Capture the cell that displays the provided text and extract its (x, y) central coordinate. 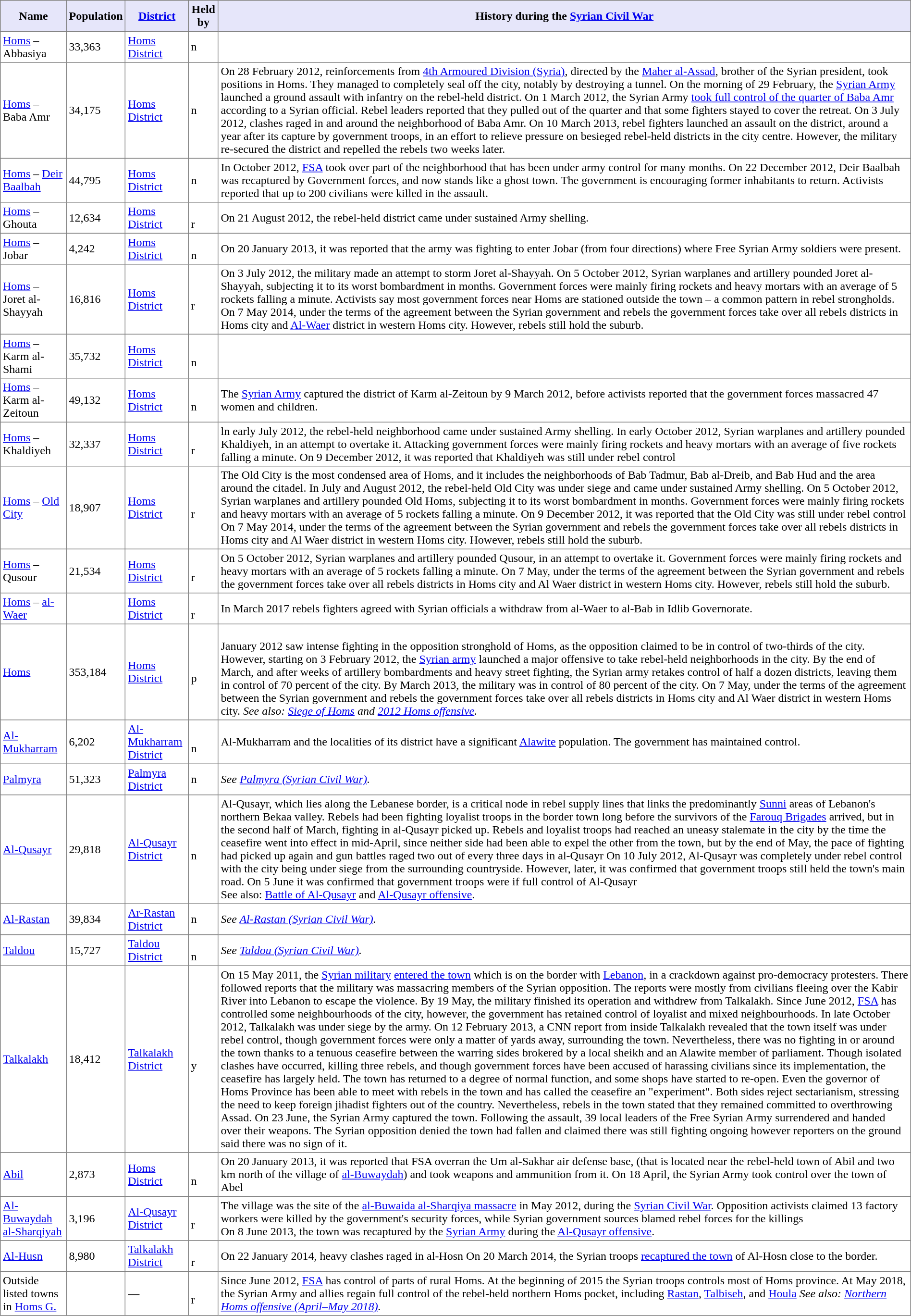
39,834 (96, 919)
32,337 (96, 444)
Al-Mukharram (34, 742)
Homs – Karm al- Shami (34, 356)
Talkalakh (34, 1059)
34,175 (96, 111)
See Al-Rastan (Syrian Civil War). (564, 919)
2,873 (96, 1175)
4,242 (96, 248)
35,732 (96, 356)
18,412 (96, 1059)
18,907 (96, 508)
44,795 (96, 180)
Abil (34, 1175)
On 21 August 2012, the rebel-held district came under sustained Army shelling. (564, 218)
Homs – Ghouta (34, 218)
Taldou District (157, 950)
8,980 (96, 1256)
51,323 (96, 779)
Al-Qusayr (34, 849)
Homs – Khaldiyeh (34, 444)
Al-Rastan (34, 919)
Name (34, 16)
Al-Mukharram District (157, 742)
Held by (203, 16)
In March 2017 rebels fighters agreed with Syrian officials a withdraw from al-Waer to al-Bab in Idlib Governorate. (564, 608)
Population (96, 16)
33,363 (96, 47)
16,816 (96, 299)
On 20 January 2013, it was reported that the army was fighting to enter Jobar (from four directions) where Free Syrian Army soldiers were present. (564, 248)
Homs – Baba Amr (34, 111)
49,132 (96, 400)
21,534 (96, 571)
Taldou (34, 950)
353,184 (96, 672)
12,634 (96, 218)
p (203, 672)
Homs – Jobar (34, 248)
29,818 (96, 849)
Al-Mukharram and the localities of its district have a significant Alawite population. The government has maintained control. (564, 742)
— (157, 1293)
Homs (34, 672)
Homs – Qusour (34, 571)
See Palmyra (Syrian Civil War). (564, 779)
On 22 January 2014, heavy clashes raged in al-Hosn On 20 March 2014, the Syrian troops recaptured the town of Al-Hosn close to the border. (564, 1256)
y (203, 1059)
Homs – Abbasiya (34, 47)
Homs – Old City (34, 508)
Homs – al-Waer (34, 608)
History during the Syrian Civil War (564, 16)
3,196 (96, 1218)
Ar-Rastan District (157, 919)
See Taldou (Syrian Civil War). (564, 950)
Al-Buwaydah al-Sharqiyah (34, 1218)
Palmyra District (157, 779)
Homs – Karm al-Zeitoun (34, 400)
Homs – Joret al-Shayyah (34, 299)
Al-Husn (34, 1256)
Outside listed towns in Homs G. (34, 1293)
Homs – Deir Baalbah (34, 180)
Palmyra (34, 779)
15,727 (96, 950)
District (157, 16)
6,202 (96, 742)
